Identify which cell holds the provided text, then report its [X, Y] central coordinate. 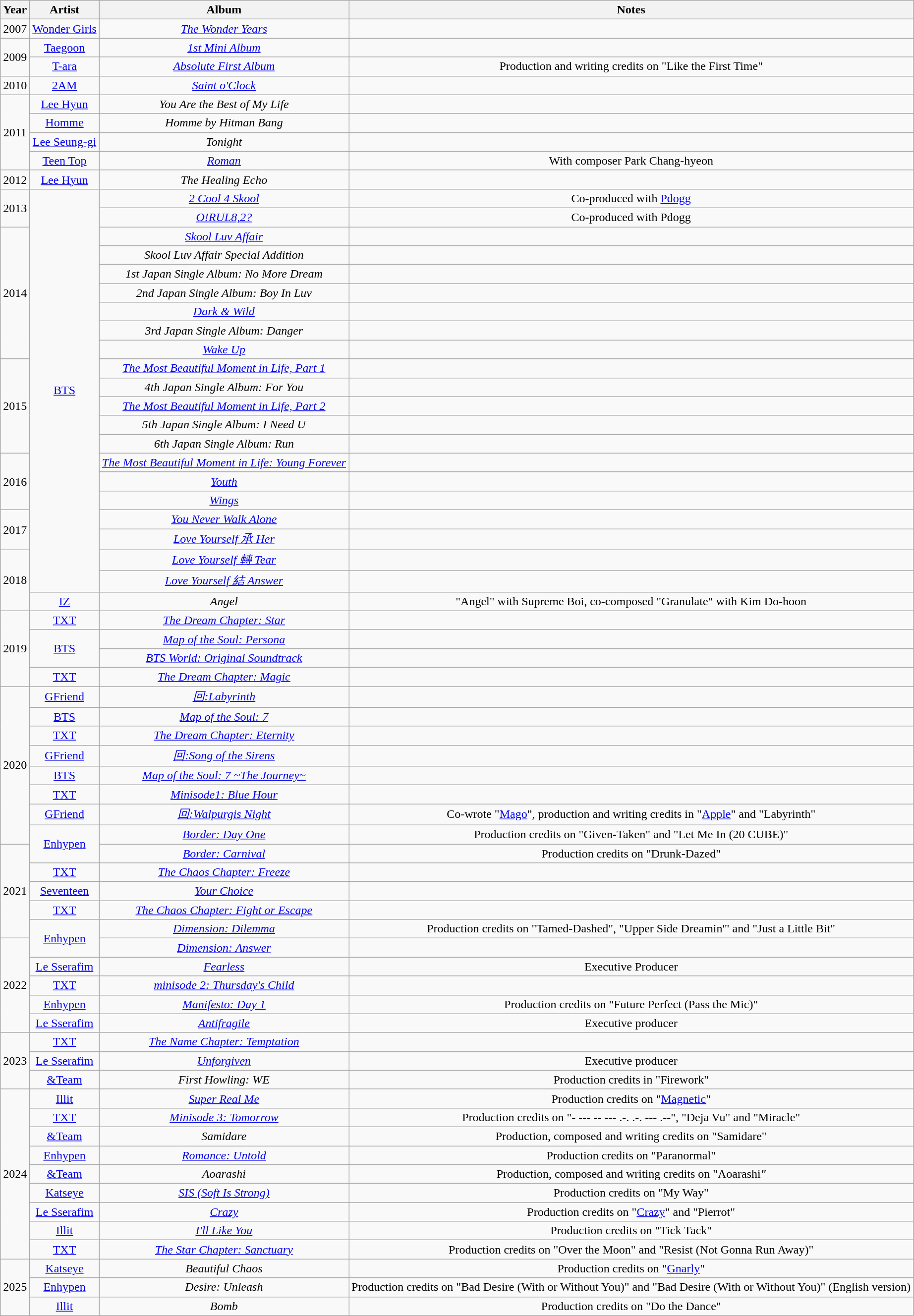
Production credits on "Gnarly" [631, 1268]
Production credits on "Tamed-Dashed", "Upper Side Dreamin'" and "Just a Little Bit" [631, 929]
The Wonder Years [224, 29]
Saint o'Clock [224, 85]
Wings [224, 500]
Skool Luv Affair Special Addition [224, 255]
The Name Chapter: Temptation [224, 1042]
Production credits on "Paranormal" [631, 1155]
Minisode 3: Tomorrow [224, 1117]
Border: Carnival [224, 853]
Album [224, 10]
I'll Like You [224, 1231]
Homme [64, 123]
2022 [15, 985]
Production credits on "Future Perfect (Pass the Mic)" [631, 1004]
Production credits on "Crazy" and "Pierrot" [631, 1212]
Minisode1: Blue Hour [224, 795]
Map of the Soul: 7 [224, 717]
Tonight [224, 142]
Fearless [224, 967]
Super Real Me [224, 1098]
Your Choice [224, 891]
Production credits on "Over the Moon" and "Resist (Not Gonna Run Away)" [631, 1250]
2017 [15, 529]
Desire: Unleash [224, 1287]
Co-wrote "Mago", production and writing credits in "Apple" and "Labyrinth" [631, 815]
5th Japan Single Album: I Need U [224, 425]
Border: Day One [224, 834]
Production credits on "Bad Desire (With or Without You)" and "Bad Desire (With or Without You)" (English version) [631, 1287]
2009 [15, 57]
回:Song of the Sirens [224, 755]
Dark & Wild [224, 312]
2018 [15, 580]
Dimension: Answer [224, 948]
Homme by Hitman Bang [224, 123]
First Howling: WE [224, 1080]
2010 [15, 85]
2007 [15, 29]
The Most Beautiful Moment in Life, Part 1 [224, 368]
Production and writing credits on "Like the First Time" [631, 66]
The Chaos Chapter: Fight or Escape [224, 910]
Production credits in "Firework" [631, 1080]
Production credits on "Magnetic" [631, 1098]
BTS World: Original Soundtrack [224, 658]
2011 [15, 132]
3rd Japan Single Album: Danger [224, 331]
Youth [224, 481]
Seventeen [64, 891]
T-ara [64, 66]
Wonder Girls [64, 29]
The Healing Echo [224, 179]
Wake Up [224, 349]
The Dream Chapter: Star [224, 620]
Romance: Untold [224, 1155]
You Never Walk Alone [224, 519]
Taegoon [64, 48]
Production credits on "Given-Taken" and "Let Me In (20 CUBE)" [631, 834]
Love Yourself 結 Answer [224, 582]
The Dream Chapter: Eternity [224, 736]
minisode 2: Thursday's Child [224, 985]
Map of the Soul: 7 ~The Journey~ [224, 776]
Manifesto: Day 1 [224, 1004]
Love Yourself 轉 Tear [224, 560]
Skool Luv Affair [224, 236]
Production, composed and writing credits on "Samidare" [631, 1136]
Lee Seung-gi [64, 142]
2014 [15, 293]
Production credits on "My Way" [631, 1193]
Teen Top [64, 161]
The Most Beautiful Moment in Life: Young Forever [224, 462]
1st Mini Album [224, 48]
IZ [64, 601]
Beautiful Chaos [224, 1268]
With composer Park Chang-hyeon [631, 161]
Samidare [224, 1136]
Production credits on "Drunk-Dazed" [631, 853]
Production, composed and writing credits on "Aoarashi" [631, 1174]
"Angel" with Supreme Boi, co-composed "Granulate" with Kim Do-hoon [631, 601]
6th Japan Single Album: Run [224, 444]
2nd Japan Single Album: Boy In Luv [224, 293]
Production credits on "Tick Tack" [631, 1231]
You Are the Best of My Life [224, 104]
Artist [64, 10]
Unforgiven [224, 1061]
2019 [15, 648]
Aoarashi [224, 1174]
Antifragile [224, 1023]
2013 [15, 208]
Bomb [224, 1306]
2015 [15, 406]
Production credits on "Do the Dance" [631, 1306]
SIS (Soft Is Strong) [224, 1193]
2AM [64, 85]
Map of the Soul: Persona [224, 639]
回:Walpurgis Night [224, 815]
Year [15, 10]
The Star Chapter: Sanctuary [224, 1250]
2023 [15, 1061]
Notes [631, 10]
Production credits on "- --- -- --- .-. .-. --- .--", "Deja Vu" and "Miracle" [631, 1117]
4th Japan Single Album: For You [224, 387]
O!RUL8,2? [224, 217]
Executive Producer [631, 967]
2012 [15, 179]
Love Yourself 承 Her [224, 539]
The Dream Chapter: Magic [224, 677]
2025 [15, 1287]
The Chaos Chapter: Freeze [224, 872]
Absolute First Album [224, 66]
2024 [15, 1174]
Angel [224, 601]
Dimension: Dilemma [224, 929]
The Most Beautiful Moment in Life, Part 2 [224, 406]
回:Labyrinth [224, 697]
2016 [15, 481]
2 Cool 4 Skool [224, 198]
2020 [15, 765]
2021 [15, 891]
1st Japan Single Album: No More Dream [224, 274]
Crazy [224, 1212]
Roman [224, 161]
